Capture the cell that displays the provided text and extract its [x, y] central coordinate. 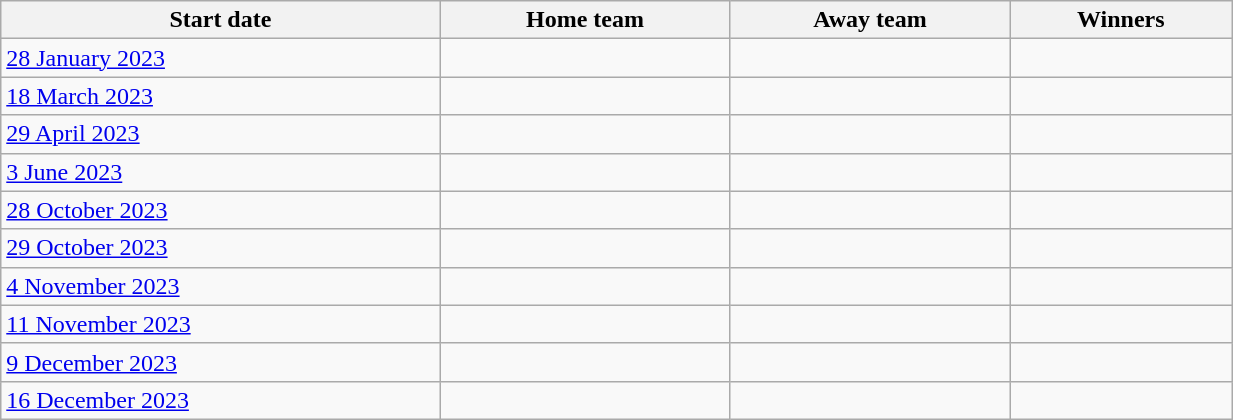
Winners [1121, 20]
Home team [585, 20]
29 October 2023 [220, 248]
4 November 2023 [220, 286]
18 March 2023 [220, 96]
28 January 2023 [220, 58]
29 April 2023 [220, 134]
Away team [870, 20]
28 October 2023 [220, 210]
Start date [220, 20]
11 November 2023 [220, 324]
3 June 2023 [220, 172]
9 December 2023 [220, 362]
16 December 2023 [220, 400]
